Provide the (x, y) coordinate of the cell's center where the given text is located.  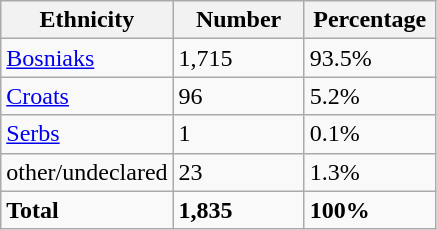
23 (238, 172)
1,835 (238, 210)
5.2% (370, 96)
Ethnicity (87, 20)
Number (238, 20)
Percentage (370, 20)
1 (238, 134)
0.1% (370, 134)
93.5% (370, 58)
other/undeclared (87, 172)
96 (238, 96)
1.3% (370, 172)
Total (87, 210)
100% (370, 210)
1,715 (238, 58)
Bosniaks (87, 58)
Serbs (87, 134)
Croats (87, 96)
